Find where the given text appears and provide that cell's center as (X, Y) coordinate. 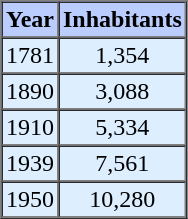
3,088 (122, 92)
Year (30, 20)
1939 (30, 164)
1910 (30, 128)
1950 (30, 200)
1890 (30, 92)
7,561 (122, 164)
1,354 (122, 56)
Inhabitants (122, 20)
10,280 (122, 200)
1781 (30, 56)
5,334 (122, 128)
